Return [X, Y] of the center of cell containing provided text 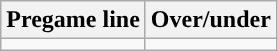
Pregame line [74, 20]
Over/under [210, 20]
